Output the (x, y) coordinate of the center of the cell containing the given text.  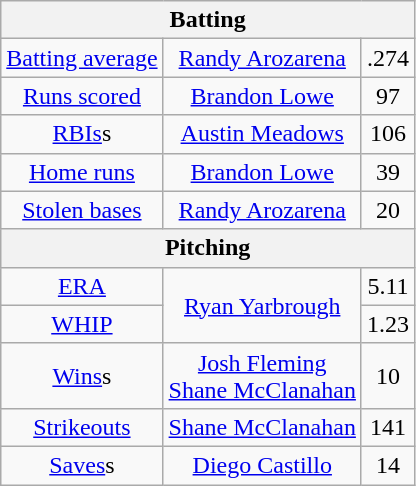
Josh FlemingShane McClanahan (262, 376)
97 (388, 96)
.274 (388, 58)
Batting average (82, 58)
Winss (82, 376)
Austin Meadows (262, 134)
WHIP (82, 324)
106 (388, 134)
Diego Castillo (262, 465)
RBIss (82, 134)
141 (388, 427)
Stolen bases (82, 210)
Runs scored (82, 96)
Pitching (208, 248)
14 (388, 465)
ERA (82, 286)
Home runs (82, 172)
Shane McClanahan (262, 427)
Ryan Yarbrough (262, 305)
Batting (208, 20)
Savess (82, 465)
39 (388, 172)
5.11 (388, 286)
20 (388, 210)
10 (388, 376)
Strikeouts (82, 427)
1.23 (388, 324)
